Capture the cell that displays the provided text and extract its (X, Y) central coordinate. 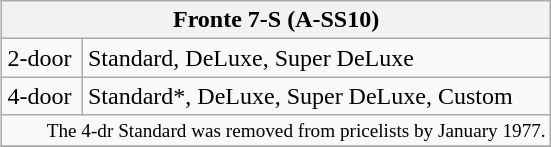
Standard, DeLuxe, Super DeLuxe (316, 58)
2-door (42, 58)
Fronte 7-S (A-SS10) (276, 20)
The 4-dr Standard was removed from pricelists by January 1977. (276, 131)
Standard*, DeLuxe, Super DeLuxe, Custom (316, 96)
4-door (42, 96)
